Search for the cell housing the specified text and yield its [x, y] center coordinate. 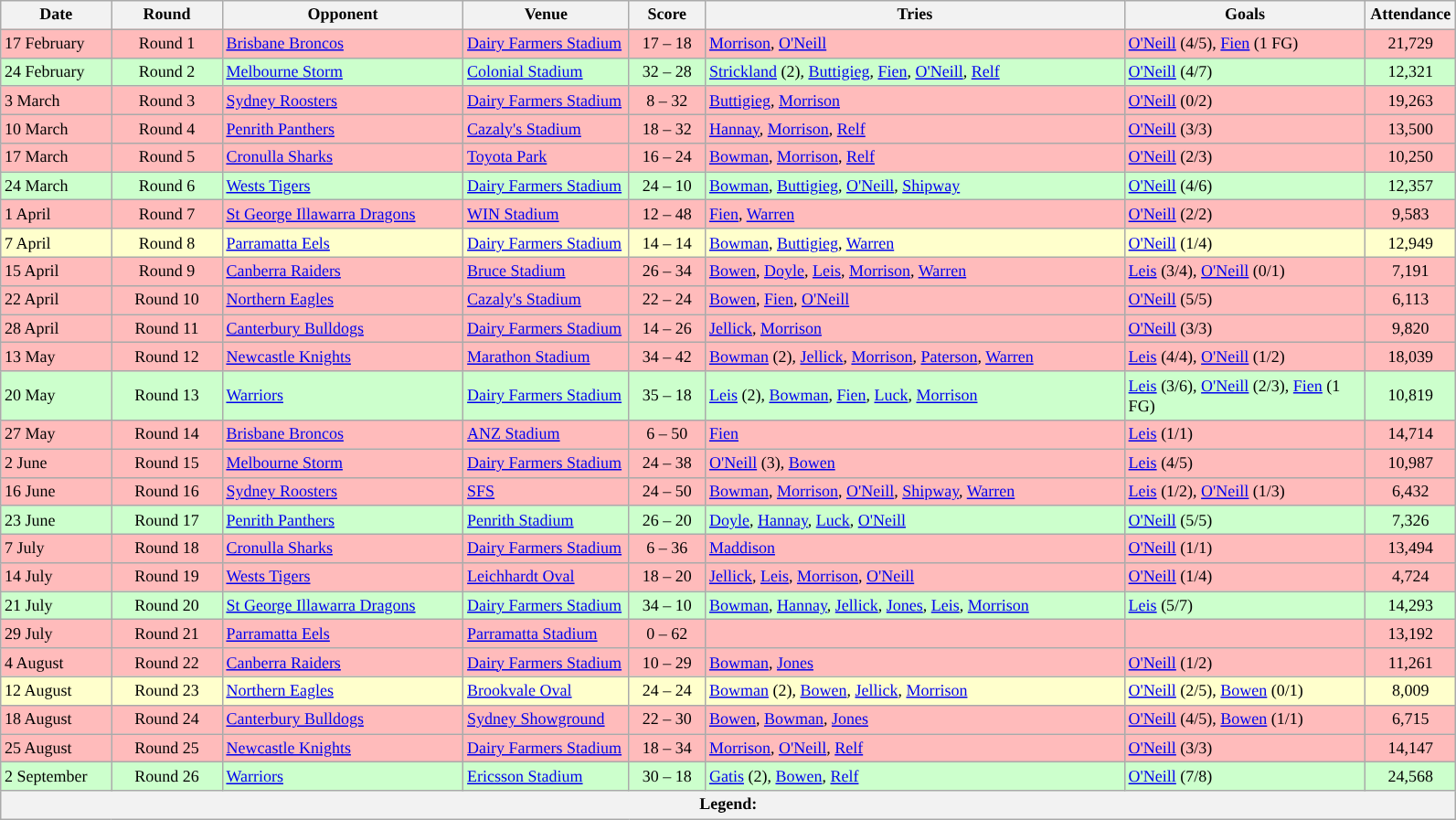
Round 22 [166, 662]
23 June [57, 519]
8 – 32 [667, 101]
13,500 [1411, 128]
12 August [57, 691]
Round 19 [166, 578]
12,321 [1411, 71]
Bowman (2), Jellick, Morrison, Paterson, Warren [916, 357]
Round 3 [166, 101]
O'Neill (4/5), Bowen (1/1) [1245, 719]
27 May [57, 435]
35 – 18 [667, 396]
Round 9 [166, 271]
Bowman, Morrison, O'Neill, Shipway, Warren [916, 492]
22 – 24 [667, 300]
22 April [57, 300]
1 April [57, 214]
Bowman, Buttigieg, O'Neill, Shipway [916, 186]
Leis (4/5) [1245, 463]
WIN Stadium [547, 214]
Bowman (2), Bowen, Jellick, Morrison [916, 691]
Round 18 [166, 548]
12,949 [1411, 243]
Round 10 [166, 300]
21,729 [1411, 44]
Marathon Stadium [547, 357]
O'Neill (1/1) [1245, 548]
Leis (2), Bowman, Fien, Luck, Morrison [916, 396]
Legend: [728, 804]
6,715 [1411, 719]
SFS [547, 492]
Round 24 [166, 719]
O'Neill (1/2) [1245, 662]
O'Neill (3), Bowen [916, 463]
Brookvale Oval [547, 691]
24 – 50 [667, 492]
28 April [57, 329]
Round 13 [166, 396]
16 – 24 [667, 157]
6,432 [1411, 492]
9,820 [1411, 329]
ANZ Stadium [547, 435]
29 July [57, 634]
Parramatta Stadium [547, 634]
32 – 28 [667, 71]
10,987 [1411, 463]
Leis (3/6), O'Neill (2/3), Fien (1 FG) [1245, 396]
Sydney Showground [547, 719]
3 March [57, 101]
9,583 [1411, 214]
19,263 [1411, 101]
6 – 50 [667, 435]
7 July [57, 548]
Bowen, Doyle, Leis, Morrison, Warren [916, 271]
Round 11 [166, 329]
17 March [57, 157]
15 April [57, 271]
Fien, Warren [916, 214]
18 August [57, 719]
6 – 36 [667, 548]
Bowman, Hannay, Jellick, Jones, Leis, Morrison [916, 605]
18 – 32 [667, 128]
20 May [57, 396]
30 – 18 [667, 777]
O'Neill (4/5), Fien (1 FG) [1245, 44]
Leis (3/4), O'Neill (0/1) [1245, 271]
8,009 [1411, 691]
Morrison, O'Neill, Relf [916, 748]
Leis (5/7) [1245, 605]
O'Neill (4/7) [1245, 71]
24 – 24 [667, 691]
Colonial Stadium [547, 71]
17 – 18 [667, 44]
Date [57, 15]
Bowen, Bowman, Jones [916, 719]
Opponent [343, 15]
Buttigieg, Morrison [916, 101]
24 – 10 [667, 186]
O'Neill (4/6) [1245, 186]
14,714 [1411, 435]
22 – 30 [667, 719]
Round 23 [166, 691]
Bowman, Jones [916, 662]
Round 5 [166, 157]
25 August [57, 748]
Doyle, Hannay, Luck, O'Neill [916, 519]
O'Neill (2/5), Bowen (0/1) [1245, 691]
14 – 14 [667, 243]
O'Neill (0/2) [1245, 101]
14 – 26 [667, 329]
14 July [57, 578]
7,326 [1411, 519]
Round 8 [166, 243]
10 March [57, 128]
2 June [57, 463]
Round 6 [166, 186]
24 – 38 [667, 463]
6,113 [1411, 300]
Jellick, Morrison [916, 329]
4 August [57, 662]
Goals [1245, 15]
Round 26 [166, 777]
Bowman, Morrison, Relf [916, 157]
Leichhardt Oval [547, 578]
Round 14 [166, 435]
Round 17 [166, 519]
11,261 [1411, 662]
Attendance [1411, 15]
Round 21 [166, 634]
12 – 48 [667, 214]
Bowen, Fien, O'Neill [916, 300]
Round 25 [166, 748]
18 – 20 [667, 578]
Round 15 [166, 463]
Leis (4/4), O'Neill (1/2) [1245, 357]
14,293 [1411, 605]
18,039 [1411, 357]
Venue [547, 15]
Morrison, O'Neill [916, 44]
Round 1 [166, 44]
Toyota Park [547, 157]
10,250 [1411, 157]
O'Neill (2/3) [1245, 157]
Gatis (2), Bowen, Relf [916, 777]
21 July [57, 605]
16 June [57, 492]
Round 12 [166, 357]
Leis (1/2), O'Neill (1/3) [1245, 492]
24 February [57, 71]
Leis (1/1) [1245, 435]
13 May [57, 357]
Score [667, 15]
14,147 [1411, 748]
Maddison [916, 548]
34 – 10 [667, 605]
Jellick, Leis, Morrison, O'Neill [916, 578]
Round 20 [166, 605]
24 March [57, 186]
7,191 [1411, 271]
13,494 [1411, 548]
Round [166, 15]
Strickland (2), Buttigieg, Fien, O'Neill, Relf [916, 71]
13,192 [1411, 634]
24,568 [1411, 777]
Round 2 [166, 71]
17 February [57, 44]
Bruce Stadium [547, 271]
0 – 62 [667, 634]
Round 16 [166, 492]
26 – 20 [667, 519]
O'Neill (7/8) [1245, 777]
10,819 [1411, 396]
12,357 [1411, 186]
10 – 29 [667, 662]
Round 7 [166, 214]
Penrith Stadium [547, 519]
26 – 34 [667, 271]
Fien [916, 435]
Tries [916, 15]
Hannay, Morrison, Relf [916, 128]
4,724 [1411, 578]
O'Neill (2/2) [1245, 214]
Round 4 [166, 128]
18 – 34 [667, 748]
2 September [57, 777]
Ericsson Stadium [547, 777]
34 – 42 [667, 357]
7 April [57, 243]
Bowman, Buttigieg, Warren [916, 243]
